Locate the cell with the specified text and output its (x, y) center coordinate. 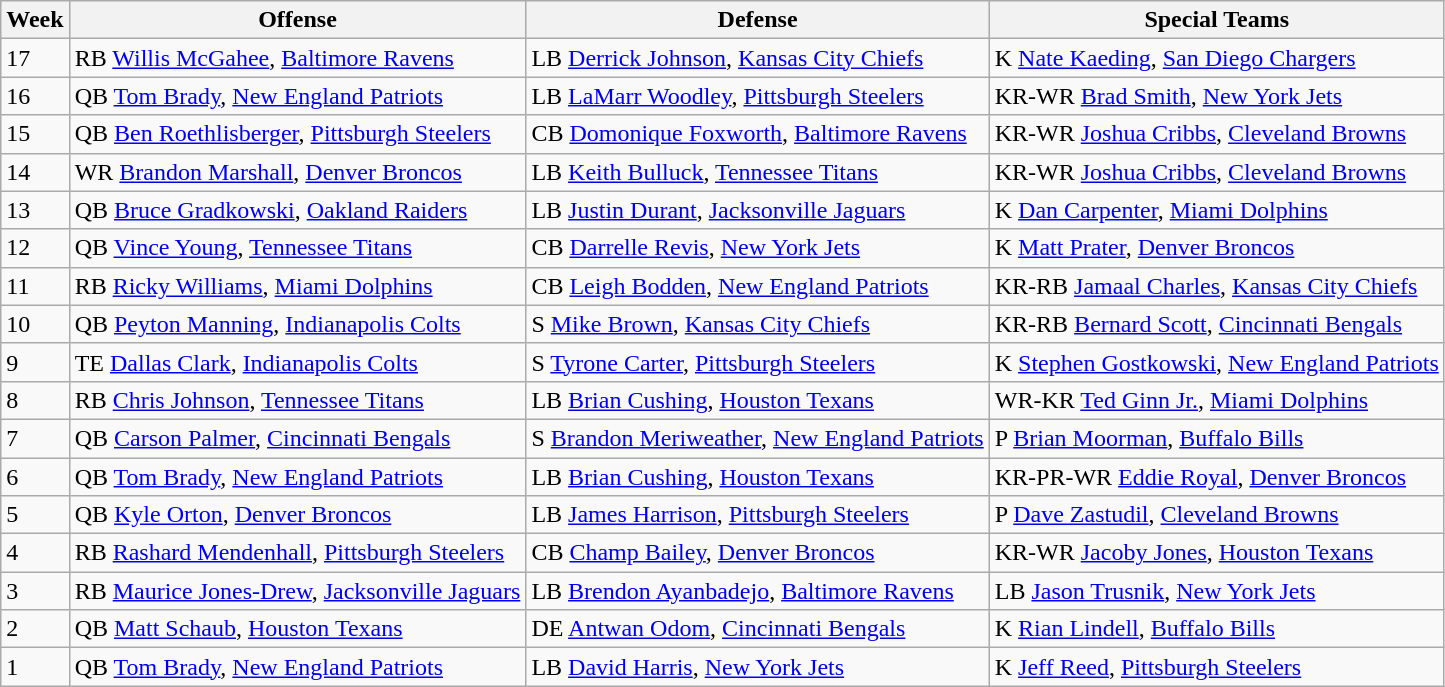
9 (35, 362)
K Matt Prater, Denver Broncos (1216, 248)
4 (35, 553)
DE Antwan Odom, Cincinnati Bengals (758, 629)
S Tyrone Carter, Pittsburgh Steelers (758, 362)
LB James Harrison, Pittsburgh Steelers (758, 515)
QB Peyton Manning, Indianapolis Colts (298, 324)
12 (35, 248)
Offense (298, 20)
QB Kyle Orton, Denver Broncos (298, 515)
K Stephen Gostkowski, New England Patriots (1216, 362)
Week (35, 20)
QB Carson Palmer, Cincinnati Bengals (298, 438)
16 (35, 96)
17 (35, 58)
Defense (758, 20)
RB Maurice Jones-Drew, Jacksonville Jaguars (298, 591)
LB David Harris, New York Jets (758, 667)
LB Derrick Johnson, Kansas City Chiefs (758, 58)
CB Domonique Foxworth, Baltimore Ravens (758, 134)
LB Keith Bulluck, Tennessee Titans (758, 172)
CB Champ Bailey, Denver Broncos (758, 553)
K Rian Lindell, Buffalo Bills (1216, 629)
K Nate Kaeding, San Diego Chargers (1216, 58)
QB Ben Roethlisberger, Pittsburgh Steelers (298, 134)
11 (35, 286)
K Jeff Reed, Pittsburgh Steelers (1216, 667)
6 (35, 477)
Special Teams (1216, 20)
RB Willis McGahee, Baltimore Ravens (298, 58)
K Dan Carpenter, Miami Dolphins (1216, 210)
LB Justin Durant, Jacksonville Jaguars (758, 210)
15 (35, 134)
KR-WR Jacoby Jones, Houston Texans (1216, 553)
WR Brandon Marshall, Denver Broncos (298, 172)
LB Brendon Ayanbadejo, Baltimore Ravens (758, 591)
3 (35, 591)
LB Jason Trusnik, New York Jets (1216, 591)
2 (35, 629)
TE Dallas Clark, Indianapolis Colts (298, 362)
10 (35, 324)
13 (35, 210)
P Brian Moorman, Buffalo Bills (1216, 438)
5 (35, 515)
QB Bruce Gradkowski, Oakland Raiders (298, 210)
LB LaMarr Woodley, Pittsburgh Steelers (758, 96)
KR-WR Brad Smith, New York Jets (1216, 96)
QB Vince Young, Tennessee Titans (298, 248)
1 (35, 667)
WR-KR Ted Ginn Jr., Miami Dolphins (1216, 400)
P Dave Zastudil, Cleveland Browns (1216, 515)
KR-RB Jamaal Charles, Kansas City Chiefs (1216, 286)
S Mike Brown, Kansas City Chiefs (758, 324)
RB Rashard Mendenhall, Pittsburgh Steelers (298, 553)
RB Ricky Williams, Miami Dolphins (298, 286)
14 (35, 172)
7 (35, 438)
QB Matt Schaub, Houston Texans (298, 629)
KR-PR-WR Eddie Royal, Denver Broncos (1216, 477)
8 (35, 400)
S Brandon Meriweather, New England Patriots (758, 438)
CB Darrelle Revis, New York Jets (758, 248)
KR-RB Bernard Scott, Cincinnati Bengals (1216, 324)
RB Chris Johnson, Tennessee Titans (298, 400)
CB Leigh Bodden, New England Patriots (758, 286)
